Return [X, Y] of the center of cell containing provided text 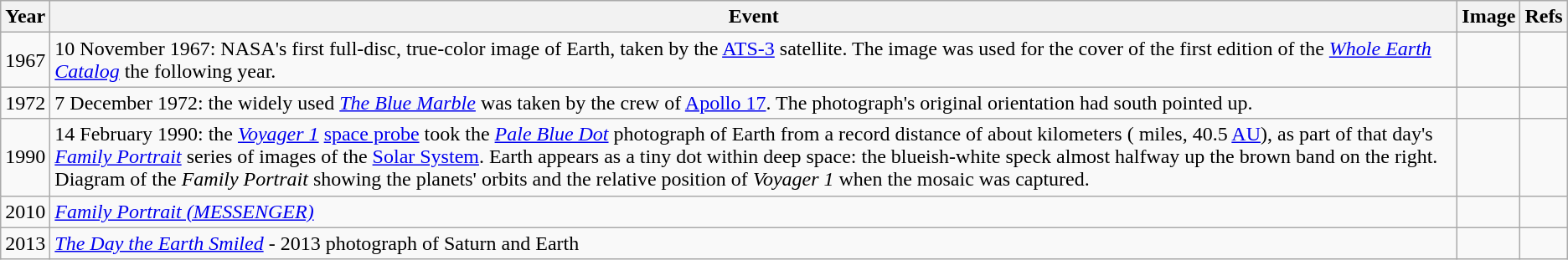
7 December 1972: the widely used The Blue Marble was taken by the crew of Apollo 17. The photograph's original orientation had south pointed up. [754, 103]
Image [1489, 17]
2013 [25, 243]
Family Portrait (MESSENGER) [754, 212]
Event [754, 17]
2010 [25, 212]
Refs [1544, 17]
1972 [25, 103]
The Day the Earth Smiled - 2013 photograph of Saturn and Earth [754, 243]
1990 [25, 157]
Year [25, 17]
1967 [25, 60]
